Pinpoint the cell where the given text exists, returning its [X, Y] midpoint coordinate. 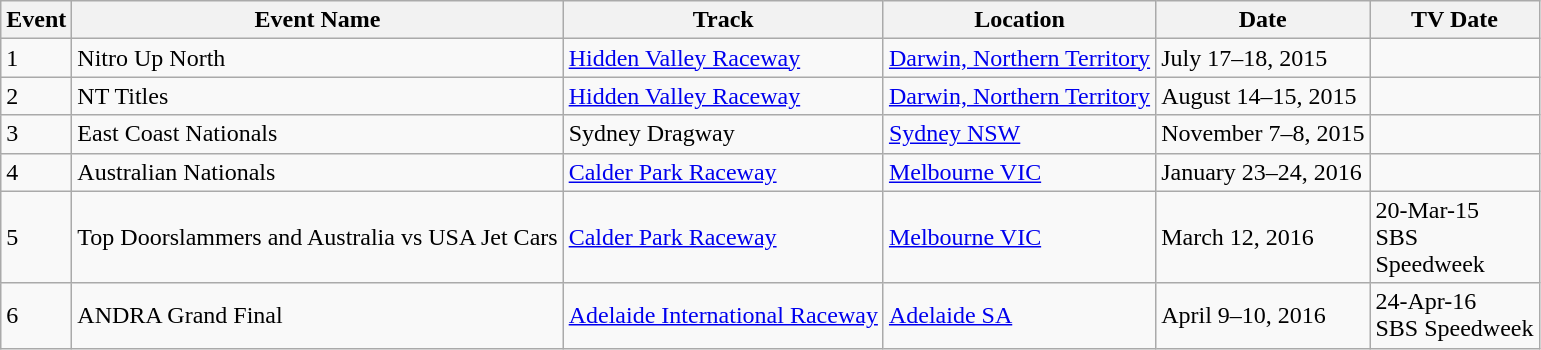
Top Doorslammers and Australia vs USA Jet Cars [318, 237]
Track [723, 20]
November 7–8, 2015 [1263, 134]
24-Apr-16SBS Speedweek [1454, 316]
July 17–18, 2015 [1263, 58]
20-Mar-15SBSSpeedweek [1454, 237]
January 23–24, 2016 [1263, 172]
Event Name [318, 20]
Nitro Up North [318, 58]
August 14–15, 2015 [1263, 96]
5 [36, 237]
Date [1263, 20]
TV Date [1454, 20]
Sydney Dragway [723, 134]
NT Titles [318, 96]
Adelaide International Raceway [723, 316]
Event [36, 20]
ANDRA Grand Final [318, 316]
1 [36, 58]
Australian Nationals [318, 172]
6 [36, 316]
March 12, 2016 [1263, 237]
4 [36, 172]
April 9–10, 2016 [1263, 316]
East Coast Nationals [318, 134]
Location [1019, 20]
2 [36, 96]
3 [36, 134]
Sydney NSW [1019, 134]
Adelaide SA [1019, 316]
